Provide the [x, y] coordinate of the cell's center where the given text is located.  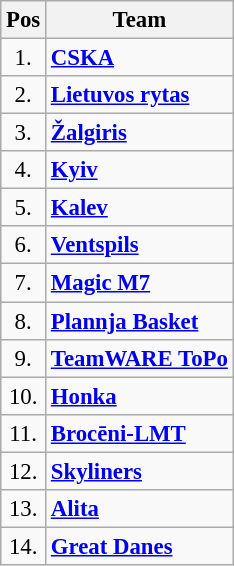
6. [24, 245]
CSKA [140, 58]
14. [24, 546]
10. [24, 396]
2. [24, 95]
Lietuvos rytas [140, 95]
9. [24, 358]
13. [24, 509]
Kyiv [140, 170]
8. [24, 321]
7. [24, 283]
5. [24, 208]
1. [24, 58]
Skyliners [140, 471]
Great Danes [140, 546]
Alita [140, 509]
Brocēni-LMT [140, 433]
Žalgiris [140, 133]
Team [140, 20]
Honka [140, 396]
Ventspils [140, 245]
Plannja Basket [140, 321]
4. [24, 170]
TeamWARE ToPo [140, 358]
12. [24, 471]
Pos [24, 20]
Kalev [140, 208]
3. [24, 133]
Magic M7 [140, 283]
11. [24, 433]
